Extract the [x, y] coordinate from the center of the cell holding the provided text.  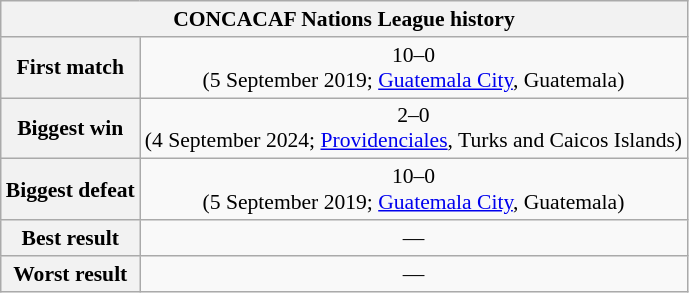
First match [70, 68]
CONCACAF Nations League history [344, 19]
Worst result [70, 274]
2–0 (4 September 2024; Providenciales, Turks and Caicos Islands) [414, 128]
Biggest win [70, 128]
Biggest defeat [70, 190]
Best result [70, 238]
